Detect which cell encompasses the target text, then output its (X, Y) center coordinate. 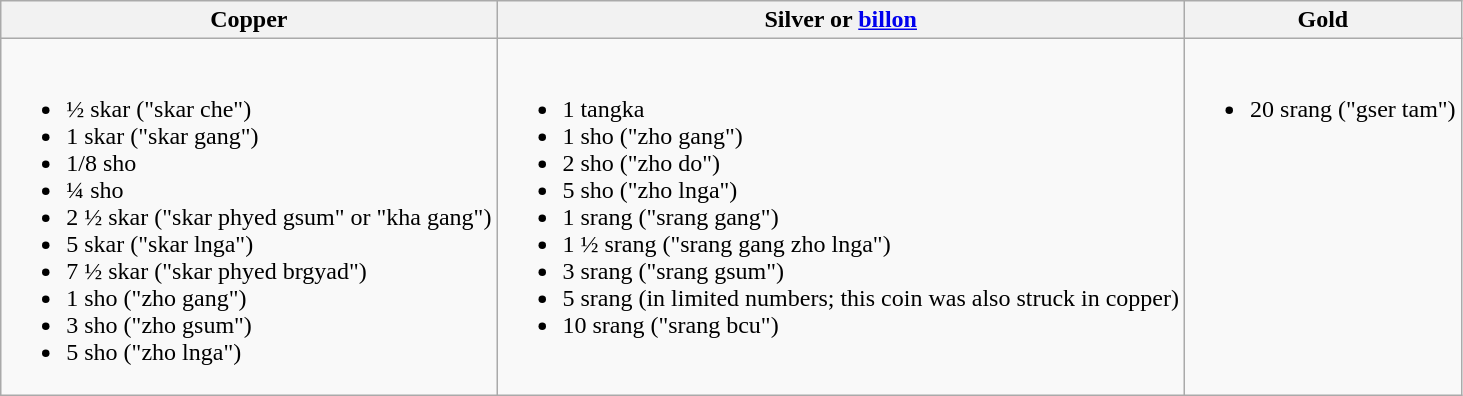
Copper (249, 20)
20 srang ("gser tam") (1324, 217)
Silver or billon (841, 20)
Gold (1324, 20)
